Scan for the cell matching the given text and deliver its [X, Y] coordinate at center. 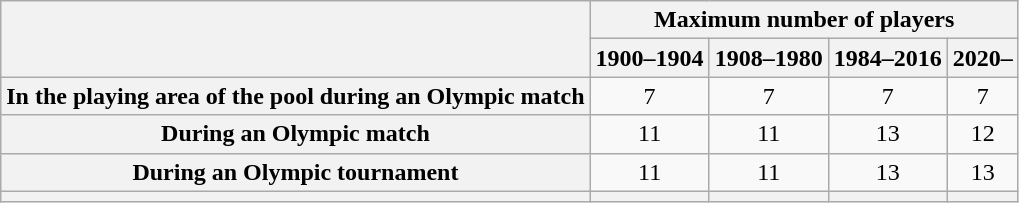
Maximum number of players [804, 20]
During an Olympic tournament [296, 172]
1908–1980 [768, 58]
In the playing area of the pool during an Olympic match [296, 96]
12 [982, 134]
1900–1904 [650, 58]
2020– [982, 58]
During an Olympic match [296, 134]
1984–2016 [888, 58]
